For the text-containing cell, return its midpoint in [x, y] coordinate format. 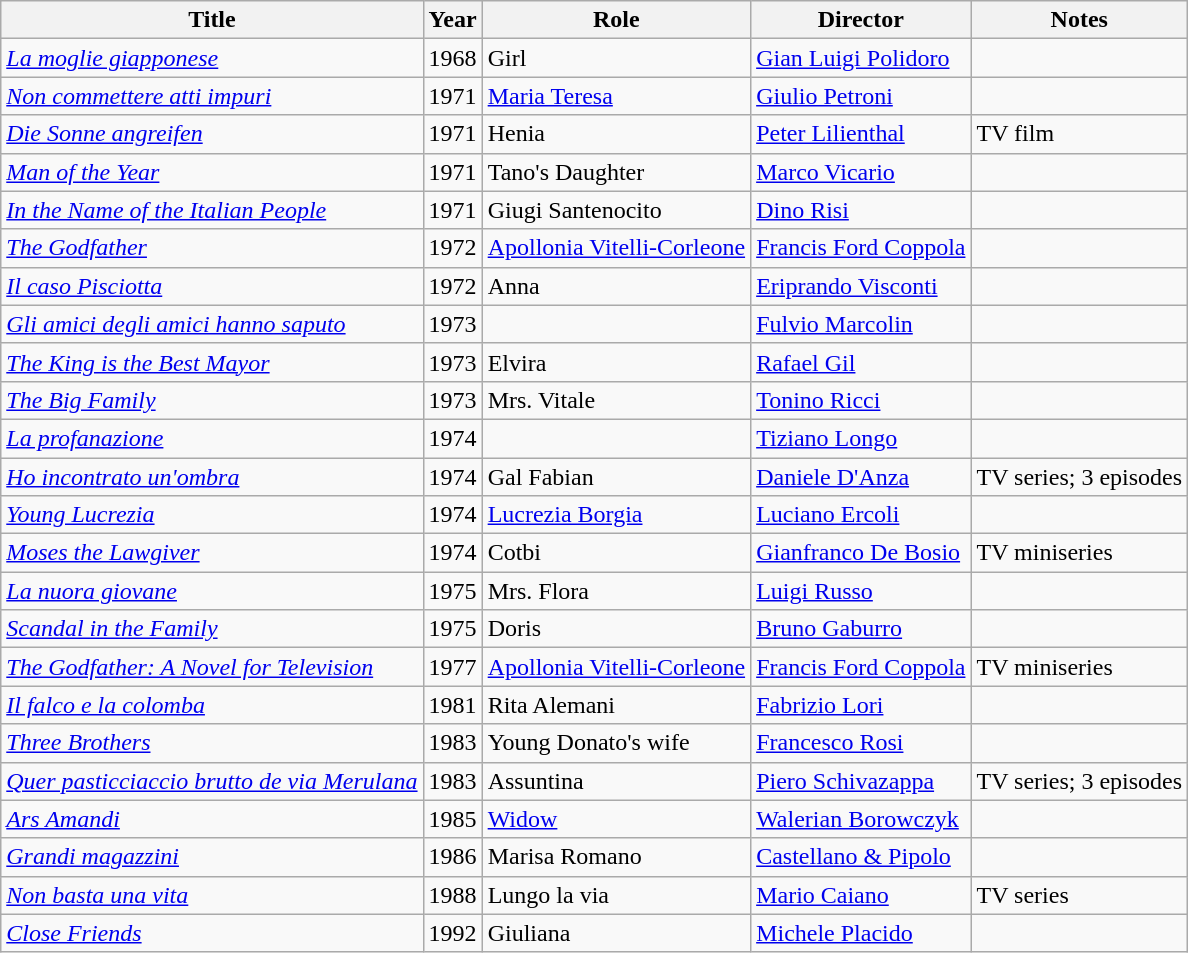
Moses the Lawgiver [212, 553]
La moglie giapponese [212, 58]
Marco Vicario [861, 172]
Die Sonne angreifen [212, 134]
Fabrizio Lori [861, 705]
Dino Risi [861, 210]
Bruno Gaburro [861, 629]
Doris [616, 629]
1968 [452, 58]
Giuliana [616, 933]
Non commettere atti impuri [212, 96]
Gli amici degli amici hanno saputo [212, 324]
TV film [1080, 134]
1992 [452, 933]
Rafael Gil [861, 362]
Young Lucrezia [212, 515]
Castellano & Pipolo [861, 857]
Mrs. Flora [616, 591]
Young Donato's wife [616, 743]
Non basta una vita [212, 895]
Girl [616, 58]
Director [861, 20]
Grandi magazzini [212, 857]
Man of the Year [212, 172]
Elvira [616, 362]
Eriprando Visconti [861, 286]
Tonino Ricci [861, 400]
La profanazione [212, 438]
Giulio Petroni [861, 96]
Francesco Rosi [861, 743]
Gianfranco De Bosio [861, 553]
Cotbi [616, 553]
Year [452, 20]
Marisa Romano [616, 857]
Quer pasticciaccio brutto de via Merulana [212, 781]
Title [212, 20]
The Godfather: A Novel for Television [212, 667]
Notes [1080, 20]
The Godfather [212, 248]
Gian Luigi Polidoro [861, 58]
Henia [616, 134]
The Big Family [212, 400]
1981 [452, 705]
Mario Caiano [861, 895]
Tiziano Longo [861, 438]
Piero Schivazappa [861, 781]
1986 [452, 857]
Ars Amandi [212, 819]
Il falco e la colomba [212, 705]
Luigi Russo [861, 591]
1985 [452, 819]
Walerian Borowczyk [861, 819]
In the Name of the Italian People [212, 210]
Anna [616, 286]
The King is the Best Mayor [212, 362]
Il caso Pisciotta [212, 286]
Tano's Daughter [616, 172]
Lungo la via [616, 895]
Maria Teresa [616, 96]
Assuntina [616, 781]
Mrs. Vitale [616, 400]
Gal Fabian [616, 477]
Giugi Santenocito [616, 210]
Role [616, 20]
Ho incontrato un'ombra [212, 477]
Three Brothers [212, 743]
Widow [616, 819]
1977 [452, 667]
Peter Lilienthal [861, 134]
Scandal in the Family [212, 629]
Michele Placido [861, 933]
TV series [1080, 895]
1988 [452, 895]
Fulvio Marcolin [861, 324]
Rita Alemani [616, 705]
Daniele D'Anza [861, 477]
La nuora giovane [212, 591]
Lucrezia Borgia [616, 515]
Close Friends [212, 933]
Luciano Ercoli [861, 515]
